Capture the cell that displays the provided text and extract its (x, y) central coordinate. 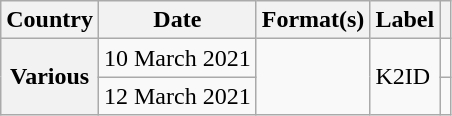
10 March 2021 (177, 58)
K2ID (405, 77)
Various (50, 77)
Country (50, 20)
12 March 2021 (177, 96)
Date (177, 20)
Format(s) (313, 20)
Label (405, 20)
